Output the (x, y) coordinate of the center of the cell containing the given text.  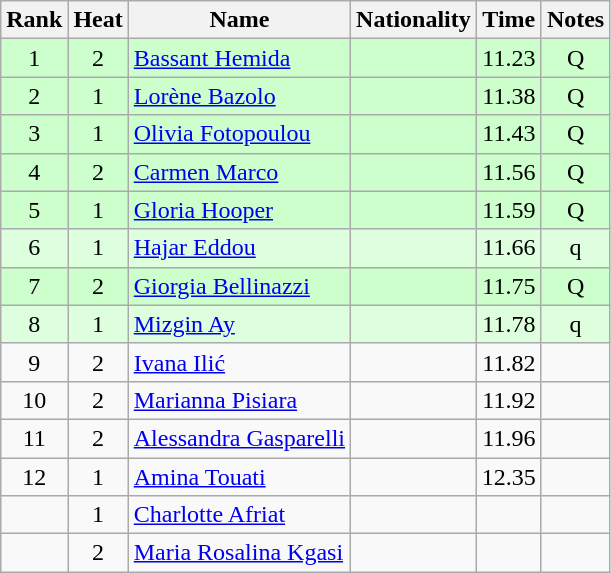
Rank (34, 20)
11.96 (508, 438)
Hajar Eddou (239, 248)
9 (34, 362)
11.59 (508, 210)
Heat (98, 20)
Ivana Ilić (239, 362)
11 (34, 438)
Nationality (414, 20)
Mizgin Ay (239, 324)
12.35 (508, 477)
Olivia Fotopoulou (239, 134)
Giorgia Bellinazzi (239, 286)
Charlotte Afriat (239, 515)
11.56 (508, 172)
3 (34, 134)
Amina Touati (239, 477)
4 (34, 172)
11.92 (508, 400)
Alessandra Gasparelli (239, 438)
8 (34, 324)
11.66 (508, 248)
11.82 (508, 362)
Time (508, 20)
7 (34, 286)
11.75 (508, 286)
Lorène Bazolo (239, 96)
Notes (575, 20)
12 (34, 477)
10 (34, 400)
11.38 (508, 96)
Name (239, 20)
Maria Rosalina Kgasi (239, 553)
11.78 (508, 324)
5 (34, 210)
11.43 (508, 134)
Gloria Hooper (239, 210)
6 (34, 248)
11.23 (508, 58)
Marianna Pisiara (239, 400)
Carmen Marco (239, 172)
Bassant Hemida (239, 58)
